Output the [X, Y] coordinate of the center of the cell containing the given text.  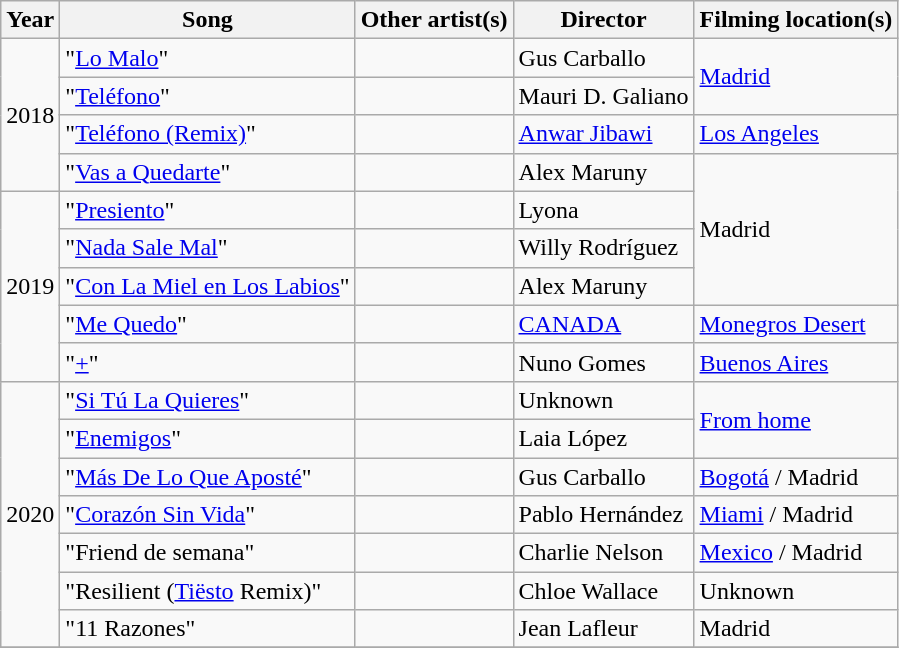
Director [604, 20]
"Me Quedo" [208, 324]
Mauri D. Galiano [604, 96]
Miami / Madrid [796, 515]
Los Angeles [796, 134]
"Resilient (Tiësto Remix)" [208, 591]
"Vas a Quedarte" [208, 172]
Mexico / Madrid [796, 553]
2019 [30, 286]
2018 [30, 115]
"Teléfono (Remix)" [208, 134]
"Presiento" [208, 210]
Laia López [604, 438]
Pablo Hernández [604, 515]
Bogotá / Madrid [796, 477]
Nuno Gomes [604, 362]
Song [208, 20]
Chloe Wallace [604, 591]
Lyona [604, 210]
"Teléfono" [208, 96]
Willy Rodríguez [604, 248]
Monegros Desert [796, 324]
"Si Tú La Quieres" [208, 400]
Other artist(s) [434, 20]
"Friend de semana" [208, 553]
"Con La Miel en Los Labios" [208, 286]
Jean Lafleur [604, 629]
Year [30, 20]
2020 [30, 514]
"Más De Lo Que Aposté" [208, 477]
"+" [208, 362]
CANADA [604, 324]
"Lo Malo" [208, 58]
"Nada Sale Mal" [208, 248]
Anwar Jibawi [604, 134]
"11 Razones" [208, 629]
Buenos Aires [796, 362]
"Enemigos" [208, 438]
"Corazón Sin Vida" [208, 515]
Filming location(s) [796, 20]
From home [796, 419]
Charlie Nelson [604, 553]
